Identify which cell holds the provided text, then report its (x, y) central coordinate. 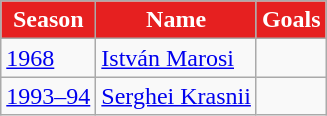
1968 (48, 58)
István Marosi (176, 58)
Serghei Krasnii (176, 96)
Season (48, 20)
Name (176, 20)
Goals (291, 20)
1993–94 (48, 96)
